Find where the given text appears and provide that cell's center as [X, Y] coordinate. 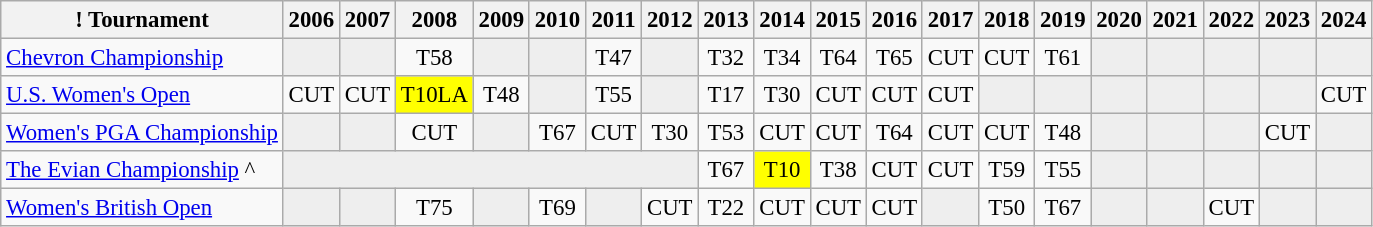
2023 [1287, 20]
T50 [1007, 208]
T53 [726, 133]
T58 [435, 58]
U.S. Women's Open [142, 95]
Women's PGA Championship [142, 133]
T65 [894, 58]
T75 [435, 208]
T32 [726, 58]
! Tournament [142, 20]
T34 [782, 58]
2018 [1007, 20]
2012 [670, 20]
2019 [1063, 20]
2014 [782, 20]
T69 [557, 208]
The Evian Championship ^ [142, 170]
2011 [614, 20]
T59 [1007, 170]
2007 [367, 20]
T17 [726, 95]
2010 [557, 20]
2006 [311, 20]
T10 [782, 170]
2020 [1119, 20]
2022 [1231, 20]
T10LA [435, 95]
2009 [501, 20]
Chevron Championship [142, 58]
T38 [838, 170]
T47 [614, 58]
2021 [1175, 20]
T61 [1063, 58]
2015 [838, 20]
2024 [1344, 20]
2016 [894, 20]
Women's British Open [142, 208]
2013 [726, 20]
2017 [950, 20]
2008 [435, 20]
T22 [726, 208]
